Scan for the cell matching the given text and deliver its (x, y) coordinate at center. 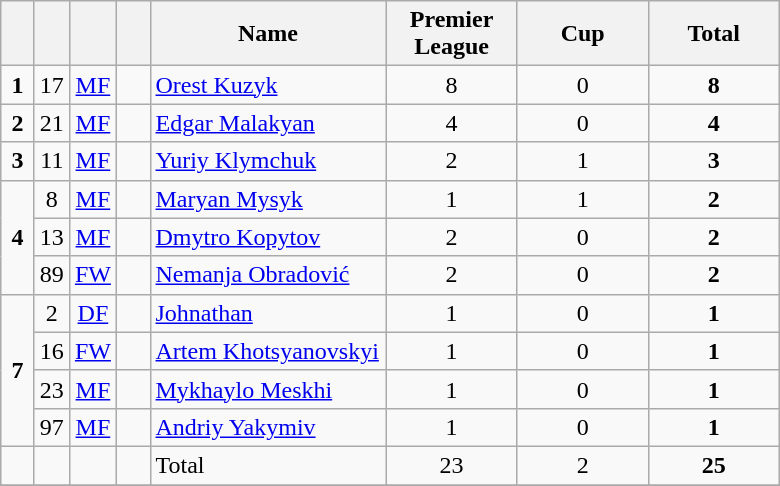
21 (52, 123)
Artem Khotsyanovskyi (268, 351)
Premier League (452, 34)
7 (18, 370)
11 (52, 161)
97 (52, 427)
Dmytro Kopytov (268, 237)
Cup (582, 34)
Name (268, 34)
Edgar Malakyan (268, 123)
Mykhaylo Meskhi (268, 389)
Nemanja Obradović (268, 275)
17 (52, 85)
Yuriy Klymchuk (268, 161)
Orest Kuzyk (268, 85)
25 (714, 465)
DF (92, 313)
Maryan Mysyk (268, 199)
Andriy Yakymiv (268, 427)
89 (52, 275)
16 (52, 351)
13 (52, 237)
Johnathan (268, 313)
